Determine the (X, Y) coordinate at the center of the cell enclosing the given text.  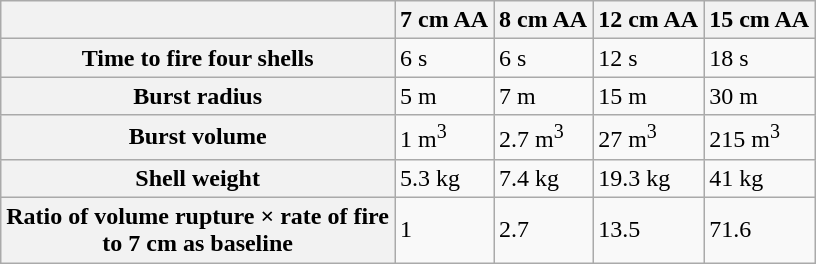
27 m3 (648, 138)
15 m (648, 96)
7.4 kg (544, 178)
41 kg (760, 178)
12 s (648, 58)
30 m (760, 96)
Ratio of volume rupture × rate of fire to 7 cm as baseline (198, 230)
15 cm AA (760, 20)
7 m (544, 96)
Burst volume (198, 138)
7 cm AA (444, 20)
1 (444, 230)
18 s (760, 58)
8 cm AA (544, 20)
2.7 m3 (544, 138)
71.6 (760, 230)
Shell weight (198, 178)
12 cm AA (648, 20)
13.5 (648, 230)
Time to fire four shells (198, 58)
5 m (444, 96)
Burst radius (198, 96)
19.3 kg (648, 178)
2.7 (544, 230)
5.3 kg (444, 178)
1 m3 (444, 138)
215 m3 (760, 138)
